Find where the given text appears and provide that cell's center as [x, y] coordinate. 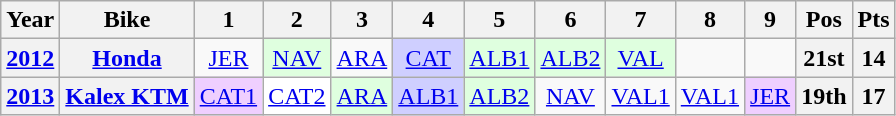
5 [500, 20]
9 [770, 20]
1 [228, 20]
VAL [640, 58]
CAT2 [297, 96]
Bike [127, 20]
Pos [824, 20]
8 [710, 20]
6 [570, 20]
Honda [127, 58]
CAT [428, 58]
7 [640, 20]
14 [874, 58]
2 [297, 20]
17 [874, 96]
3 [362, 20]
19th [824, 96]
2013 [30, 96]
2012 [30, 58]
21st [824, 58]
Year [30, 20]
Kalex KTM [127, 96]
CAT1 [228, 96]
Pts [874, 20]
4 [428, 20]
